Extract the [x, y] coordinate from the center of the cell holding the provided text.  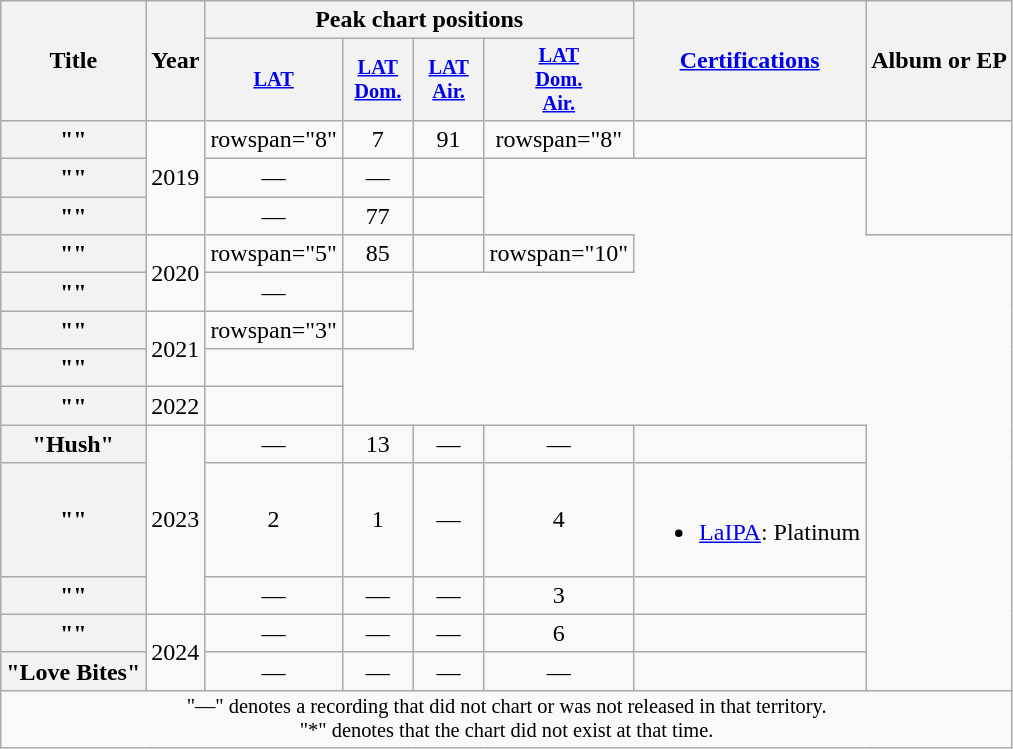
6 [559, 633]
77 [378, 216]
2022 [176, 406]
"—" denotes a recording that did not chart or was not released in that territory."*" denotes that the chart did not exist at that time. [507, 719]
rowspan="10" [559, 254]
2021 [176, 349]
"Hush" [74, 444]
2023 [176, 520]
Title [74, 61]
Peak chart positions [420, 20]
LATAir. [448, 80]
3 [559, 595]
Year [176, 61]
rowspan="3" [274, 330]
Certifications [750, 61]
2019 [176, 177]
LATDom. [378, 80]
LAT [274, 80]
91 [448, 139]
Album or EP [940, 61]
4 [559, 520]
85 [378, 254]
rowspan="5" [274, 254]
LaIPA: Platinum [750, 520]
LATDom.Air. [559, 80]
13 [378, 444]
2020 [176, 273]
1 [378, 520]
7 [378, 139]
2 [274, 520]
"Love Bites" [74, 671]
2024 [176, 652]
